Scan for the cell matching the given text and deliver its [x, y] coordinate at center. 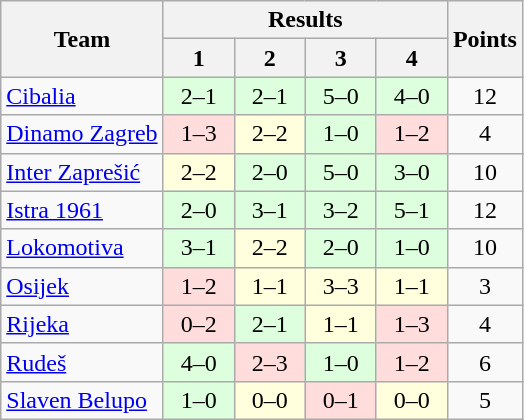
Team [82, 39]
5 [484, 400]
Osijek [82, 286]
Rijeka [82, 324]
5–1 [412, 210]
0–2 [198, 324]
1 [198, 58]
Lokomotiva [82, 248]
3–0 [412, 172]
2 [270, 58]
Slaven Belupo [82, 400]
Cibalia [82, 96]
3–2 [340, 210]
0–1 [340, 400]
Istra 1961 [82, 210]
3–3 [340, 286]
Rudeš [82, 362]
2–3 [270, 362]
6 [484, 362]
Dinamo Zagreb [82, 134]
Results [305, 20]
Inter Zaprešić [82, 172]
Points [484, 39]
